Output the (X, Y) coordinate of the center of the cell containing the given text.  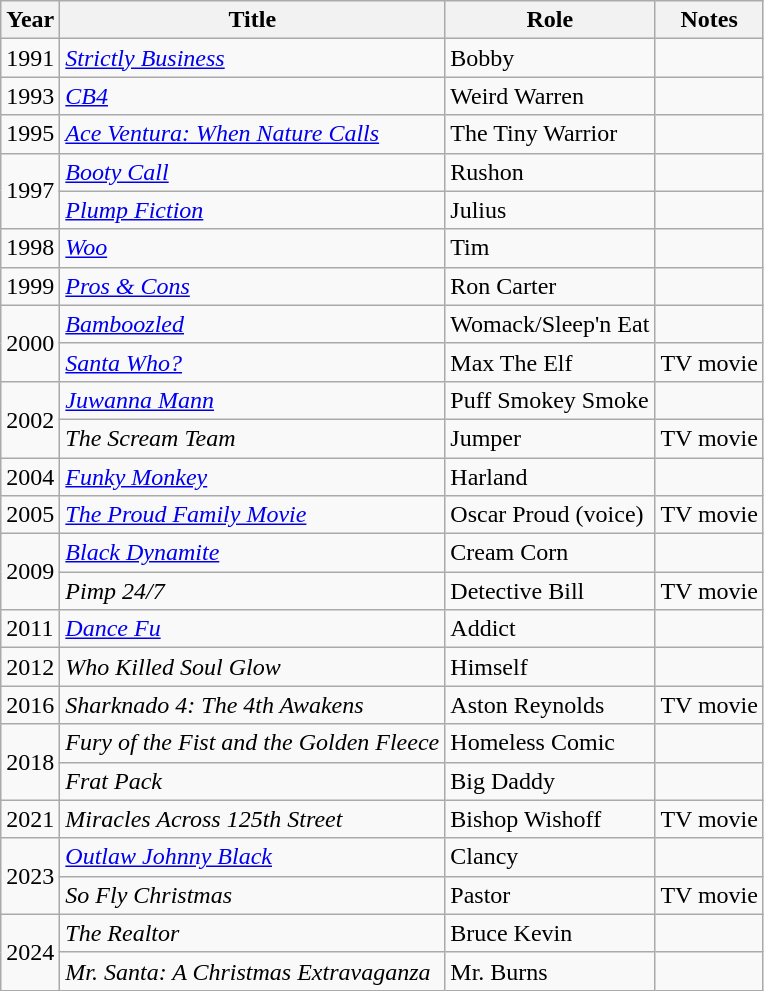
2009 (30, 572)
Aston Reynolds (550, 705)
Womack/Sleep'n Eat (550, 324)
Ron Carter (550, 286)
Strictly Business (252, 58)
Detective Bill (550, 591)
1991 (30, 58)
Harland (550, 477)
Cream Corn (550, 553)
Plump Fiction (252, 210)
Bishop Wishoff (550, 819)
Sharknado 4: The 4th Awakens (252, 705)
Mr. Burns (550, 971)
Max The Elf (550, 362)
Booty Call (252, 172)
Weird Warren (550, 96)
Year (30, 20)
2005 (30, 515)
Fury of the Fist and the Golden Fleece (252, 743)
2012 (30, 667)
Mr. Santa: A Christmas Extravaganza (252, 971)
Santa Who? (252, 362)
Juwanna Mann (252, 400)
Funky Monkey (252, 477)
2002 (30, 419)
Julius (550, 210)
2004 (30, 477)
Dance Fu (252, 629)
Puff Smokey Smoke (550, 400)
Tim (550, 248)
1998 (30, 248)
2018 (30, 762)
1993 (30, 96)
Role (550, 20)
Addict (550, 629)
Bobby (550, 58)
1995 (30, 134)
Homeless Comic (550, 743)
2024 (30, 952)
2011 (30, 629)
So Fly Christmas (252, 895)
2016 (30, 705)
1997 (30, 191)
The Proud Family Movie (252, 515)
Bamboozled (252, 324)
2000 (30, 343)
Pimp 24/7 (252, 591)
The Realtor (252, 933)
Jumper (550, 438)
The Tiny Warrior (550, 134)
Title (252, 20)
2021 (30, 819)
Clancy (550, 857)
Himself (550, 667)
Miracles Across 125th Street (252, 819)
Outlaw Johnny Black (252, 857)
Ace Ventura: When Nature Calls (252, 134)
Bruce Kevin (550, 933)
CB4 (252, 96)
Notes (710, 20)
1999 (30, 286)
Oscar Proud (voice) (550, 515)
Who Killed Soul Glow (252, 667)
Rushon (550, 172)
Black Dynamite (252, 553)
2023 (30, 876)
Frat Pack (252, 781)
Woo (252, 248)
Pros & Cons (252, 286)
The Scream Team (252, 438)
Big Daddy (550, 781)
Pastor (550, 895)
